For the text-containing cell, return its midpoint in (X, Y) coordinate format. 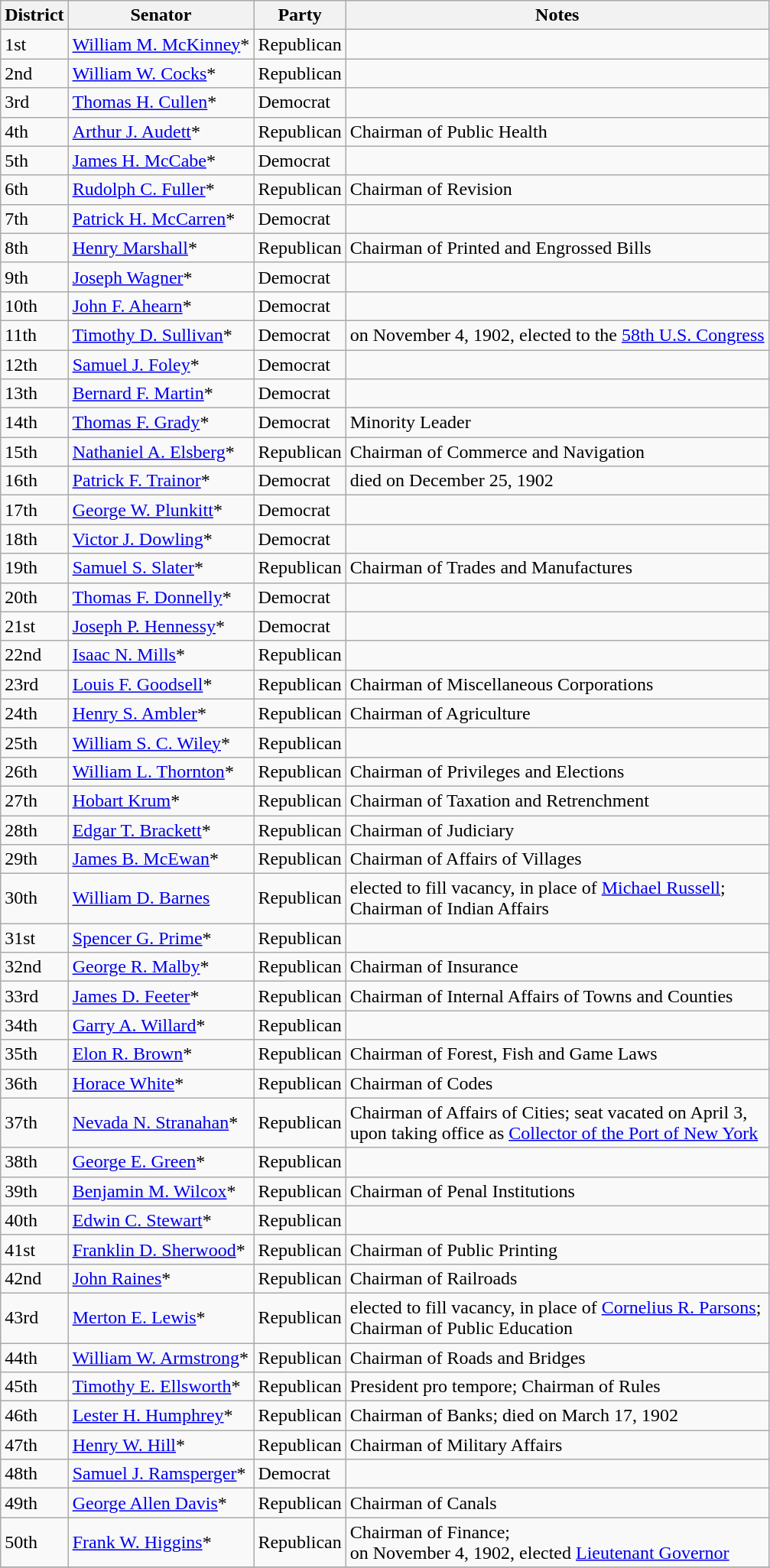
Notes (557, 15)
21st (34, 626)
Chairman of Canals (557, 1503)
Minority Leader (557, 423)
33rd (34, 996)
Edwin C. Stewart* (161, 1220)
George W. Plunkitt* (161, 510)
Party (300, 15)
Thomas F. Grady* (161, 423)
James B. McEwan* (161, 859)
23rd (34, 684)
24th (34, 713)
Chairman of Printed and Engrossed Bills (557, 248)
12th (34, 365)
13th (34, 394)
Spencer G. Prime* (161, 938)
15th (34, 452)
Chairman of Miscellaneous Corporations (557, 684)
William W. Cocks* (161, 73)
Thomas H. Cullen* (161, 102)
20th (34, 597)
George E. Green* (161, 1162)
35th (34, 1054)
Joseph P. Hennessy* (161, 626)
Chairman of Judiciary (557, 829)
John F. Ahearn* (161, 306)
Chairman of Affairs of Villages (557, 859)
3rd (34, 102)
Timothy E. Ellsworth* (161, 1387)
Henry Marshall* (161, 248)
14th (34, 423)
Samuel S. Slater* (161, 568)
Nathaniel A. Elsberg* (161, 452)
William S. C. Wiley* (161, 742)
Chairman of Railroads (557, 1278)
Chairman of Privileges and Elections (557, 771)
Chairman of Commerce and Navigation (557, 452)
46th (34, 1416)
William W. Armstrong* (161, 1357)
18th (34, 539)
John Raines* (161, 1278)
7th (34, 219)
22nd (34, 655)
17th (34, 510)
27th (34, 800)
Chairman of Banks; died on March 17, 1902 (557, 1416)
Edgar T. Brackett* (161, 829)
Horace White* (161, 1083)
25th (34, 742)
43rd (34, 1318)
Henry W. Hill* (161, 1445)
William D. Barnes (161, 899)
37th (34, 1122)
Arthur J. Audett* (161, 131)
Chairman of Affairs of Cities; seat vacated on April 3, upon taking office as Collector of the Port of New York (557, 1122)
40th (34, 1220)
Chairman of Taxation and Retrenchment (557, 800)
Chairman of Codes (557, 1083)
39th (34, 1191)
President pro tempore; Chairman of Rules (557, 1387)
Chairman of Revision (557, 190)
8th (34, 248)
38th (34, 1162)
George R. Malby* (161, 967)
Henry S. Ambler* (161, 713)
49th (34, 1503)
Patrick H. McCarren* (161, 219)
Chairman of Forest, Fish and Game Laws (557, 1054)
47th (34, 1445)
Nevada N. Stranahan* (161, 1122)
31st (34, 938)
5th (34, 161)
Bernard F. Martin* (161, 394)
Rudolph C. Fuller* (161, 190)
48th (34, 1474)
11th (34, 335)
Timothy D. Sullivan* (161, 335)
Lester H. Humphrey* (161, 1416)
6th (34, 190)
Hobart Krum* (161, 800)
Chairman of Finance; on November 4, 1902, elected Lieutenant Governor (557, 1543)
Isaac N. Mills* (161, 655)
elected to fill vacancy, in place of Cornelius R. Parsons; Chairman of Public Education (557, 1318)
41st (34, 1249)
45th (34, 1387)
William L. Thornton* (161, 771)
Senator (161, 15)
Chairman of Military Affairs (557, 1445)
Chairman of Trades and Manufactures (557, 568)
29th (34, 859)
District (34, 15)
Louis F. Goodsell* (161, 684)
50th (34, 1543)
died on December 25, 1902 (557, 481)
Chairman of Public Printing (557, 1249)
44th (34, 1357)
9th (34, 277)
16th (34, 481)
26th (34, 771)
James D. Feeter* (161, 996)
Samuel J. Foley* (161, 365)
Chairman of Insurance (557, 967)
Victor J. Dowling* (161, 539)
George Allen Davis* (161, 1503)
Chairman of Penal Institutions (557, 1191)
Elon R. Brown* (161, 1054)
28th (34, 829)
36th (34, 1083)
30th (34, 899)
William M. McKinney* (161, 44)
Samuel J. Ramsperger* (161, 1474)
Chairman of Internal Affairs of Towns and Counties (557, 996)
Merton E. Lewis* (161, 1318)
James H. McCabe* (161, 161)
42nd (34, 1278)
on November 4, 1902, elected to the 58th U.S. Congress (557, 335)
2nd (34, 73)
Frank W. Higgins* (161, 1543)
34th (34, 1025)
Joseph Wagner* (161, 277)
1st (34, 44)
Benjamin M. Wilcox* (161, 1191)
19th (34, 568)
4th (34, 131)
Chairman of Agriculture (557, 713)
Chairman of Roads and Bridges (557, 1357)
Garry A. Willard* (161, 1025)
Franklin D. Sherwood* (161, 1249)
32nd (34, 967)
Patrick F. Trainor* (161, 481)
elected to fill vacancy, in place of Michael Russell; Chairman of Indian Affairs (557, 899)
10th (34, 306)
Thomas F. Donnelly* (161, 597)
Chairman of Public Health (557, 131)
